Search for the cell housing the specified text and yield its (X, Y) center coordinate. 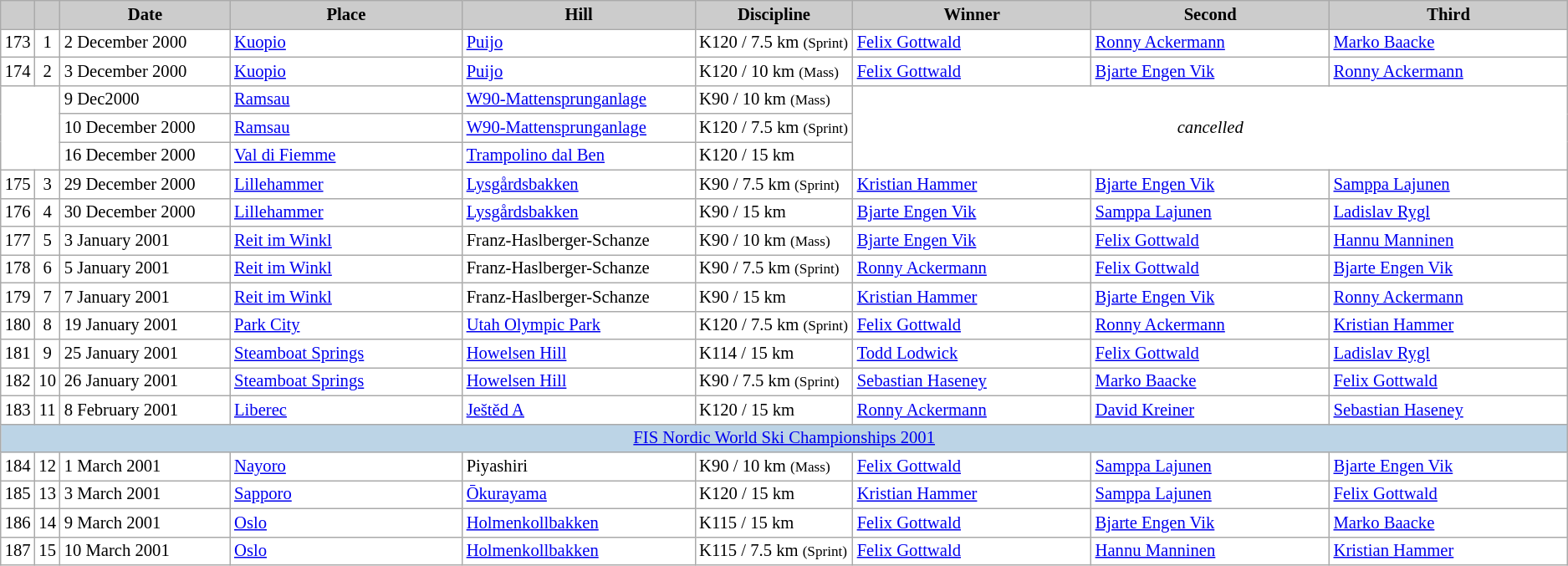
10 (47, 381)
186 (18, 523)
181 (18, 354)
FIS Nordic World Ski Championships 2001 (784, 438)
Date (146, 14)
Val di Fiemme (346, 156)
19 January 2001 (146, 325)
8 February 2001 (146, 410)
178 (18, 268)
David Kreiner (1211, 410)
1 March 2001 (146, 466)
3 (47, 184)
K120 / 10 km (Mass) (774, 71)
11 (47, 410)
Ještěd A (579, 410)
3 January 2001 (146, 240)
K115 / 7.5 km (Sprint) (774, 551)
2 December 2000 (146, 43)
13 (47, 494)
182 (18, 381)
cancelled (1211, 127)
Winner (972, 14)
175 (18, 184)
3 March 2001 (146, 494)
185 (18, 494)
15 (47, 551)
Trampolino dal Ben (579, 156)
Place (346, 14)
174 (18, 71)
9 Dec2000 (146, 99)
16 December 2000 (146, 156)
Park City (346, 325)
180 (18, 325)
7 January 2001 (146, 297)
14 (47, 523)
8 (47, 325)
2 (47, 71)
184 (18, 466)
10 December 2000 (146, 128)
Utah Olympic Park (579, 325)
7 (47, 297)
26 January 2001 (146, 381)
5 January 2001 (146, 268)
Todd Lodwick (972, 354)
6 (47, 268)
25 January 2001 (146, 354)
Nayoro (346, 466)
187 (18, 551)
173 (18, 43)
Sapporo (346, 494)
10 March 2001 (146, 551)
Liberec (346, 410)
183 (18, 410)
12 (47, 466)
K115 / 15 km (774, 523)
4 (47, 212)
3 December 2000 (146, 71)
177 (18, 240)
5 (47, 240)
176 (18, 212)
9 March 2001 (146, 523)
Hill (579, 14)
1 (47, 43)
Piyashiri (579, 466)
Third (1448, 14)
29 December 2000 (146, 184)
K114 / 15 km (774, 354)
Second (1211, 14)
Discipline (774, 14)
9 (47, 354)
Ōkurayama (579, 494)
30 December 2000 (146, 212)
179 (18, 297)
